Detect which cell encompasses the target text, then output its (x, y) center coordinate. 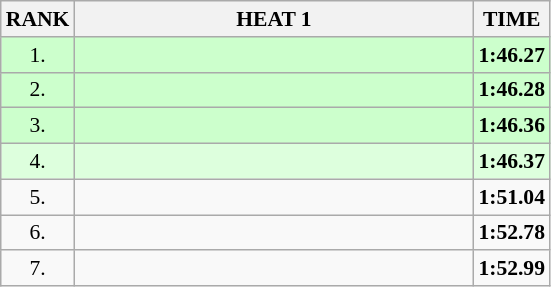
1:52.99 (512, 269)
7. (38, 269)
RANK (38, 19)
1. (38, 55)
HEAT 1 (274, 19)
1:51.04 (512, 197)
TIME (512, 19)
1:46.36 (512, 126)
3. (38, 126)
1:46.27 (512, 55)
1:46.28 (512, 90)
1:46.37 (512, 162)
6. (38, 233)
1:52.78 (512, 233)
5. (38, 197)
4. (38, 162)
2. (38, 90)
